For the text-containing cell, return its midpoint in [X, Y] coordinate format. 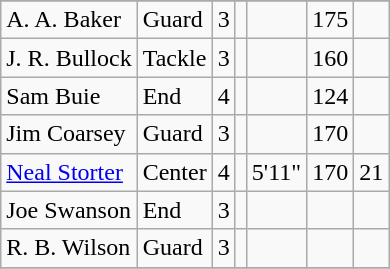
175 [330, 20]
Joe Swanson [69, 210]
124 [330, 96]
Tackle [174, 58]
R. B. Wilson [69, 248]
A. A. Baker [69, 20]
160 [330, 58]
Neal Storter [69, 172]
Jim Coarsey [69, 134]
Center [174, 172]
5'11" [276, 172]
Sam Buie [69, 96]
J. R. Bullock [69, 58]
21 [372, 172]
